Pinpoint the cell where the given text exists, returning its [x, y] midpoint coordinate. 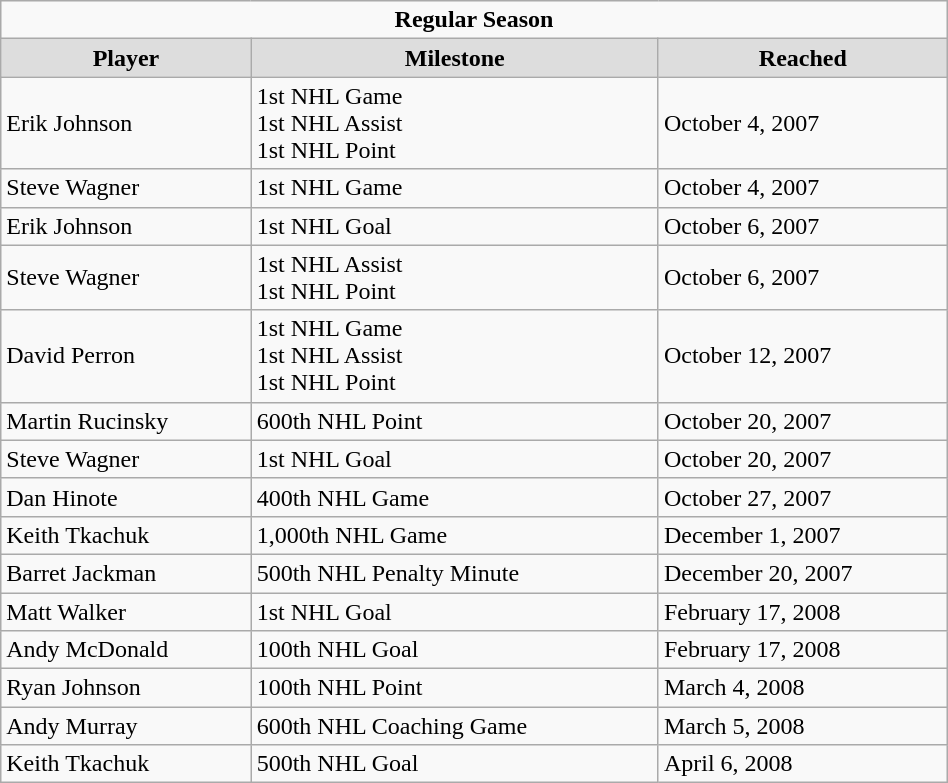
1,000th NHL Game [454, 535]
Martin Rucinsky [126, 421]
March 5, 2008 [802, 726]
March 4, 2008 [802, 688]
500th NHL Goal [454, 764]
100th NHL Point [454, 688]
Dan Hinote [126, 497]
Barret Jackman [126, 573]
December 1, 2007 [802, 535]
100th NHL Goal [454, 650]
Andy Murray [126, 726]
October 27, 2007 [802, 497]
500th NHL Penalty Minute [454, 573]
1st NHL Assist1st NHL Point [454, 278]
Andy McDonald [126, 650]
David Perron [126, 356]
Milestone [454, 58]
Reached [802, 58]
December 20, 2007 [802, 573]
600th NHL Coaching Game [454, 726]
Matt Walker [126, 611]
April 6, 2008 [802, 764]
600th NHL Point [454, 421]
400th NHL Game [454, 497]
Player [126, 58]
October 12, 2007 [802, 356]
Ryan Johnson [126, 688]
1st NHL Game [454, 188]
Regular Season [474, 20]
